Return [x, y] of the center of cell containing provided text 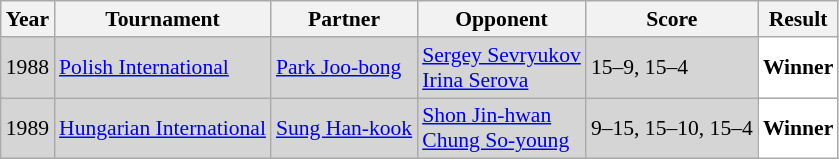
1989 [28, 128]
Sergey Sevryukov Irina Serova [502, 68]
9–15, 15–10, 15–4 [672, 128]
Tournament [162, 19]
Sung Han-kook [344, 128]
Year [28, 19]
Hungarian International [162, 128]
1988 [28, 68]
Score [672, 19]
Partner [344, 19]
Polish International [162, 68]
15–9, 15–4 [672, 68]
Shon Jin-hwan Chung So-young [502, 128]
Result [798, 19]
Opponent [502, 19]
Park Joo-bong [344, 68]
